Determine the [x, y] coordinate at the center of the cell enclosing the given text.  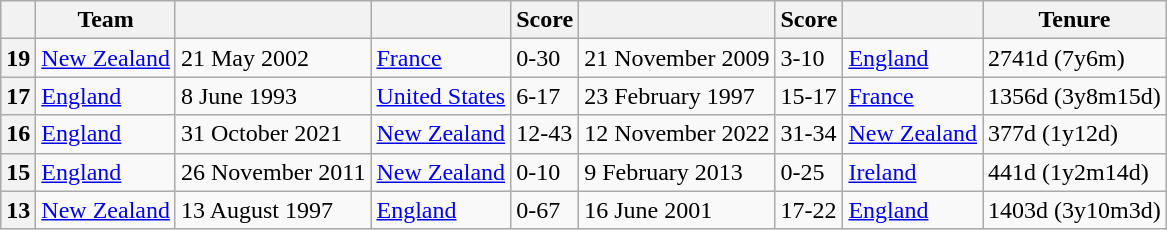
8 June 1993 [272, 96]
377d (1y12d) [1075, 134]
0-30 [545, 58]
1356d (3y8m15d) [1075, 96]
Ireland [913, 172]
United States [441, 96]
Team [106, 20]
15-17 [809, 96]
31-34 [809, 134]
0-10 [545, 172]
19 [18, 58]
21 May 2002 [272, 58]
13 August 1997 [272, 210]
13 [18, 210]
15 [18, 172]
441d (1y2m14d) [1075, 172]
16 [18, 134]
17 [18, 96]
12-43 [545, 134]
16 June 2001 [677, 210]
Tenure [1075, 20]
23 February 1997 [677, 96]
6-17 [545, 96]
9 February 2013 [677, 172]
0-67 [545, 210]
0-25 [809, 172]
2741d (7y6m) [1075, 58]
1403d (3y10m3d) [1075, 210]
26 November 2011 [272, 172]
17-22 [809, 210]
31 October 2021 [272, 134]
3-10 [809, 58]
12 November 2022 [677, 134]
21 November 2009 [677, 58]
